Return (x, y) of the center of cell containing provided text 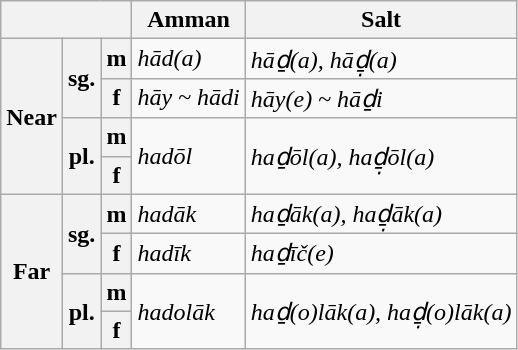
Salt (381, 20)
Near (32, 116)
hadōl (188, 156)
hāy ~ hādi (188, 98)
haḏōl(a), haḏ̣ōl(a) (381, 156)
hadīk (188, 254)
haḏāk(a), haḏ̣āk(a) (381, 214)
hāy(e) ~ hāḏi (381, 98)
hadolāk (188, 311)
hāḏ(a), hāḏ̣(a) (381, 59)
hād(a) (188, 59)
hadāk (188, 214)
haḏ(o)lāk(a), haḏ̣(o)lāk(a) (381, 311)
haḏīč(e) (381, 254)
Far (32, 272)
Amman (188, 20)
